Return (x, y) of the center of cell containing provided text 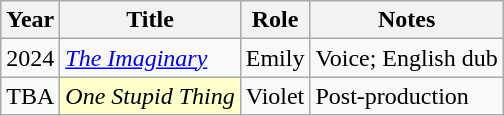
Post-production (406, 96)
Year (30, 20)
One Stupid Thing (150, 96)
Voice; English dub (406, 58)
2024 (30, 58)
Violet (275, 96)
The Imaginary (150, 58)
Role (275, 20)
Emily (275, 58)
TBA (30, 96)
Notes (406, 20)
Title (150, 20)
